Detect which cell encompasses the target text, then output its [X, Y] center coordinate. 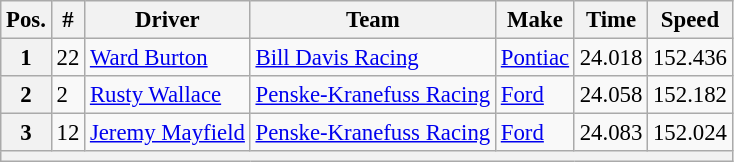
Time [610, 20]
22 [68, 58]
Driver [168, 20]
Ward Burton [168, 58]
1 [26, 58]
Team [372, 20]
24.083 [610, 133]
24.018 [610, 58]
Jeremy Mayfield [168, 133]
Bill Davis Racing [372, 58]
Rusty Wallace [168, 95]
Pontiac [534, 58]
Make [534, 20]
152.182 [690, 95]
3 [26, 133]
Pos. [26, 20]
152.024 [690, 133]
Speed [690, 20]
24.058 [610, 95]
12 [68, 133]
# [68, 20]
152.436 [690, 58]
